Provide the [x, y] coordinate of the cell's center where the given text is located.  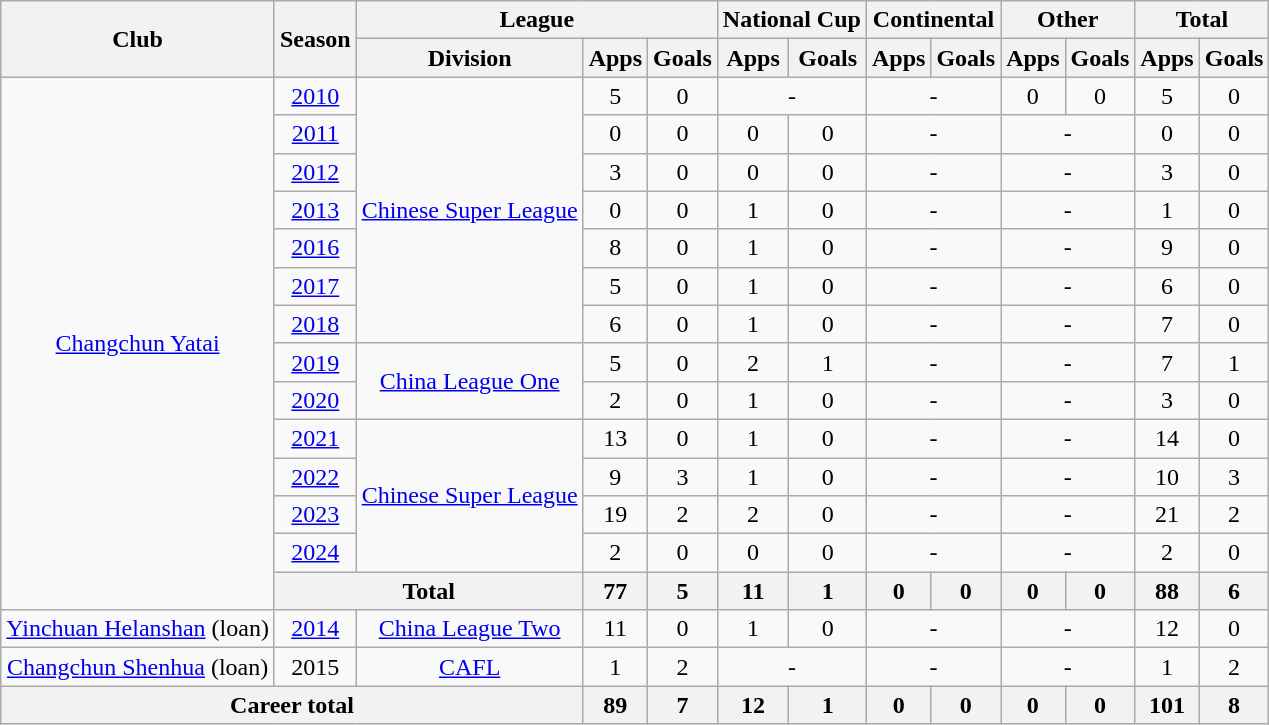
2015 [315, 667]
2021 [315, 438]
National Cup [792, 20]
Other [1068, 20]
Changchun Yatai [138, 344]
Division [470, 58]
2012 [315, 172]
Yinchuan Helanshan (loan) [138, 629]
88 [1167, 591]
2020 [315, 400]
Career total [292, 705]
Changchun Shenhua (loan) [138, 667]
2014 [315, 629]
Continental [933, 20]
China League One [470, 381]
21 [1167, 515]
13 [615, 438]
2022 [315, 477]
2010 [315, 96]
Season [315, 39]
2019 [315, 362]
League [536, 20]
14 [1167, 438]
10 [1167, 477]
2023 [315, 515]
2024 [315, 553]
77 [615, 591]
2016 [315, 248]
CAFL [470, 667]
19 [615, 515]
89 [615, 705]
2017 [315, 286]
Club [138, 39]
2013 [315, 210]
China League Two [470, 629]
2018 [315, 324]
2011 [315, 134]
101 [1167, 705]
